Return the (X, Y) coordinate for the center point of the cell that contains the specified text.  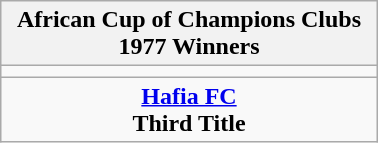
African Cup of Champions Clubs1977 Winners (189, 34)
Hafia FCThird Title (189, 110)
